Capture the cell that displays the provided text and extract its (X, Y) central coordinate. 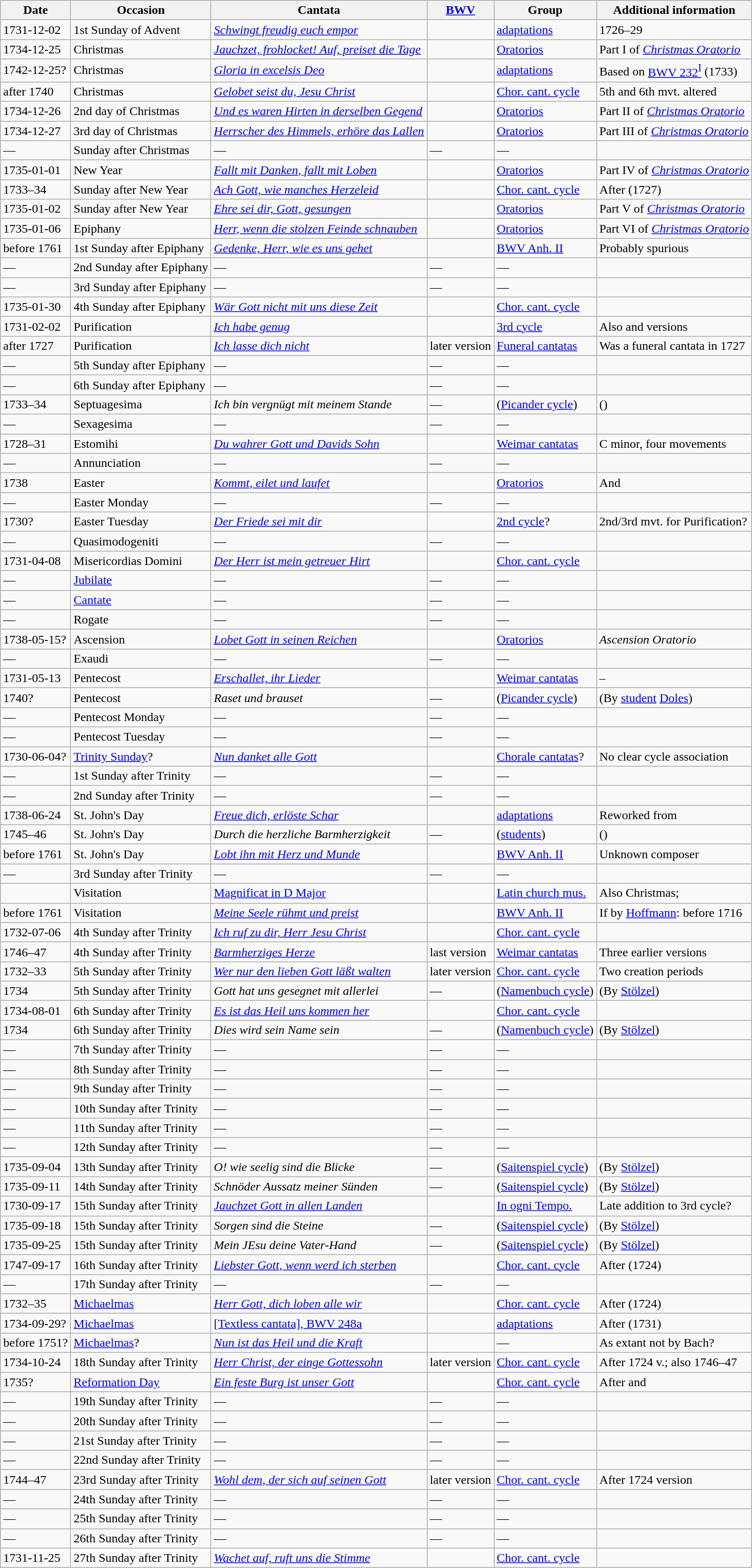
Date (36, 10)
Herr Gott, dich loben alle wir (319, 1303)
1735-09-11 (36, 1186)
Part VI of Christmas Oratorio (674, 229)
22nd Sunday after Trinity (141, 1460)
1731-05-13 (36, 678)
Part IV of Christmas Oratorio (674, 170)
2nd cycle? (546, 522)
(students) (546, 835)
Was a funeral cantata in 1727 (674, 346)
1730-06-04? (36, 757)
21st Sunday after Trinity (141, 1441)
Based on BWV 232I (1733) (674, 71)
Reformation Day (141, 1382)
2nd/3rd mvt. for Purification? (674, 522)
Two creation periods (674, 971)
Gloria in excelsis Deo (319, 71)
Ehre sei dir, Gott, gesungen (319, 209)
Schnöder Aussatz meiner Sünden (319, 1186)
Three earlier versions (674, 952)
1738 (36, 483)
Pentecost Tuesday (141, 737)
Wär Gott nicht mit uns diese Zeit (319, 307)
C minor, four movements (674, 444)
Cantata (319, 10)
Sorgen sind die Steine (319, 1225)
1st Sunday after Epiphany (141, 248)
8th Sunday after Trinity (141, 1069)
16th Sunday after Trinity (141, 1264)
11th Sunday after Trinity (141, 1128)
1735-01-01 (36, 170)
Estomihi (141, 444)
After 1724 v.; also 1746–47 (674, 1363)
1735? (36, 1382)
Part I of Christmas Oratorio (674, 49)
After and (674, 1382)
Liebster Gott, wenn werd ich sterben (319, 1264)
1735-01-02 (36, 209)
1735-01-30 (36, 307)
3rd Sunday after Trinity (141, 874)
Nun danket alle Gott (319, 757)
1742-12-25? (36, 71)
Ich habe genug (319, 326)
Der Herr ist mein getreuer Hirt (319, 561)
Herrscher des Himmels, erhöre das Lallen (319, 131)
Nun ist das Heil und die Kraft (319, 1343)
Group (546, 10)
after 1727 (36, 346)
1745–46 (36, 835)
Quasimodogeniti (141, 541)
(By student Doles) (674, 697)
1732–35 (36, 1303)
Easter Monday (141, 502)
9th Sunday after Trinity (141, 1089)
Additional information (674, 10)
Part II of Christmas Oratorio (674, 111)
Unknown composer (674, 854)
1728–31 (36, 444)
Also and versions (674, 326)
In ogni Tempo. (546, 1206)
After (1731) (674, 1323)
1731-11-25 (36, 1558)
Septuagesima (141, 404)
Cantate (141, 600)
1731-02-02 (36, 326)
1731-04-08 (36, 561)
1732–33 (36, 971)
Rogate (141, 619)
Easter (141, 483)
No clear cycle association (674, 757)
Probably spurious (674, 248)
Also Christmas; (674, 893)
Latin church mus. (546, 893)
Wachet auf, ruft uns die Stimme (319, 1558)
Gelobet seist du, Jesu Christ (319, 91)
Durch die herzliche Barmherzigkeit (319, 835)
Ich bin vergnügt mit meinem Stande (319, 404)
6th Sunday after Epiphany (141, 385)
Lobet Gott in seinen Reichen (319, 639)
7th Sunday after Trinity (141, 1050)
O! wie seelig sind die Blicke (319, 1167)
Fallt mit Danken, fallt mit Loben (319, 170)
Der Friede sei mit dir (319, 522)
Wohl dem, der sich auf seinen Gott (319, 1480)
after 1740 (36, 91)
1735-09-25 (36, 1245)
Trinity Sunday? (141, 757)
New Year (141, 170)
Herr, wenn die stolzen Feinde schnauben (319, 229)
20th Sunday after Trinity (141, 1421)
Gedenke, Herr, wie es uns gehet (319, 248)
Es ist das Heil uns kommen her (319, 1010)
Ascension (141, 639)
1732-07-06 (36, 932)
Herr Christ, der einge Gottessohn (319, 1363)
Pentecost Monday (141, 717)
Wer nur den lieben Gott läßt walten (319, 971)
Easter Tuesday (141, 522)
4th Sunday after Epiphany (141, 307)
1st Sunday of Advent (141, 30)
Magnificat in D Major (319, 893)
After (1727) (674, 190)
Jubilate (141, 580)
Gott hat uns gesegnet mit allerlei (319, 991)
before 1751? (36, 1343)
1735-09-18 (36, 1225)
Late addition to 3rd cycle? (674, 1206)
Annunciation (141, 463)
1747-09-17 (36, 1264)
1734-12-26 (36, 111)
17th Sunday after Trinity (141, 1284)
Michaelmas? (141, 1343)
Jauchzet, frohlocket! Auf, preiset die Tage (319, 49)
3rd day of Christmas (141, 131)
last version (460, 952)
Du wahrer Gott und Davids Sohn (319, 444)
10th Sunday after Trinity (141, 1108)
Kommt, eilet und laufet (319, 483)
1730? (36, 522)
Part III of Christmas Oratorio (674, 131)
As extant not by Bach? (674, 1343)
Reworked from (674, 815)
13th Sunday after Trinity (141, 1167)
Misericordias Domini (141, 561)
1734-12-27 (36, 131)
5th and 6th mvt. altered (674, 91)
1730-09-17 (36, 1206)
Part V of Christmas Oratorio (674, 209)
3rd cycle (546, 326)
1738-05-15? (36, 639)
1746–47 (36, 952)
Barmherziges Herze (319, 952)
Epiphany (141, 229)
Erschallet, ihr Lieder (319, 678)
– (674, 678)
Chorale cantatas? (546, 757)
Sexagesima (141, 424)
Exaudi (141, 658)
Ich lasse dich nicht (319, 346)
26th Sunday after Trinity (141, 1538)
1734-09-29? (36, 1323)
Ascension Oratorio (674, 639)
And (674, 483)
23rd Sunday after Trinity (141, 1480)
Meine Seele rühmt und preist (319, 913)
12th Sunday after Trinity (141, 1147)
1738-06-24 (36, 815)
1735-01-06 (36, 229)
1726–29 (674, 30)
Jauchzet Gott in allen Landen (319, 1206)
Und es waren Hirten in derselben Gegend (319, 111)
Occasion (141, 10)
1734-10-24 (36, 1363)
[Textless cantata], BWV 248a (319, 1323)
Freue dich, erlöste Schar (319, 815)
1744–47 (36, 1480)
BWV (460, 10)
2nd Sunday after Trinity (141, 796)
Raset und brauset (319, 697)
Schwingt freudig euch empor (319, 30)
1731-12-02 (36, 30)
Ach Gott, wie manches Herzeleid (319, 190)
1734-08-01 (36, 1010)
Dies wird sein Name sein (319, 1030)
Lobt ihn mit Herz und Munde (319, 854)
1740? (36, 697)
Sunday after Christmas (141, 150)
27th Sunday after Trinity (141, 1558)
14th Sunday after Trinity (141, 1186)
1735-09-04 (36, 1167)
Ich ruf zu dir, Herr Jesu Christ (319, 932)
Mein JEsu deine Vater-Hand (319, 1245)
3rd Sunday after Epiphany (141, 287)
19th Sunday after Trinity (141, 1402)
After 1724 version (674, 1480)
1734-12-25 (36, 49)
2nd day of Christmas (141, 111)
Funeral cantatas (546, 346)
2nd Sunday after Epiphany (141, 268)
18th Sunday after Trinity (141, 1363)
5th Sunday after Epiphany (141, 365)
If by Hoffmann: before 1716 (674, 913)
Ein feste Burg ist unser Gott (319, 1382)
24th Sunday after Trinity (141, 1499)
1st Sunday after Trinity (141, 776)
25th Sunday after Trinity (141, 1519)
